Search for the cell housing the specified text and yield its [X, Y] center coordinate. 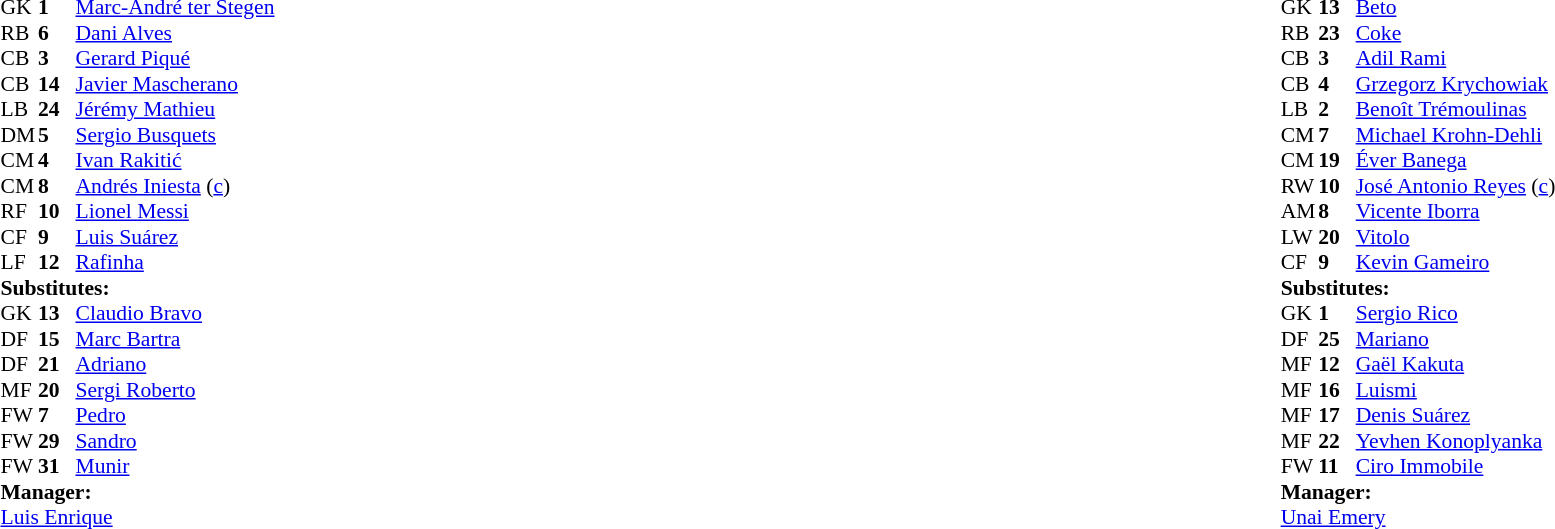
Rafinha [176, 263]
Adriano [176, 365]
Lionel Messi [176, 211]
16 [1337, 390]
Gerard Piqué [176, 59]
Munir [176, 467]
25 [1337, 339]
15 [57, 339]
1 [1337, 313]
Sandro [176, 441]
11 [1337, 467]
17 [1337, 415]
Ivan Rakitić [176, 161]
Jérémy Mathieu [176, 109]
Sergi Roberto [176, 390]
29 [57, 441]
Substitutes: [137, 288]
Pedro [176, 415]
LW [1300, 237]
AM [1300, 211]
RF [19, 211]
21 [57, 365]
13 [57, 313]
6 [57, 33]
Sergio Busquets [176, 135]
14 [57, 84]
31 [57, 467]
Dani Alves [176, 33]
RW [1300, 186]
22 [1337, 441]
24 [57, 109]
Javier Mascherano [176, 84]
LF [19, 263]
DM [19, 135]
Andrés Iniesta (c) [176, 186]
5 [57, 135]
2 [1337, 109]
Luis Suárez [176, 237]
23 [1337, 33]
Marc Bartra [176, 339]
Manager: [137, 492]
Claudio Bravo [176, 313]
19 [1337, 161]
